Extract the [x, y] coordinate from the center of the cell holding the provided text.  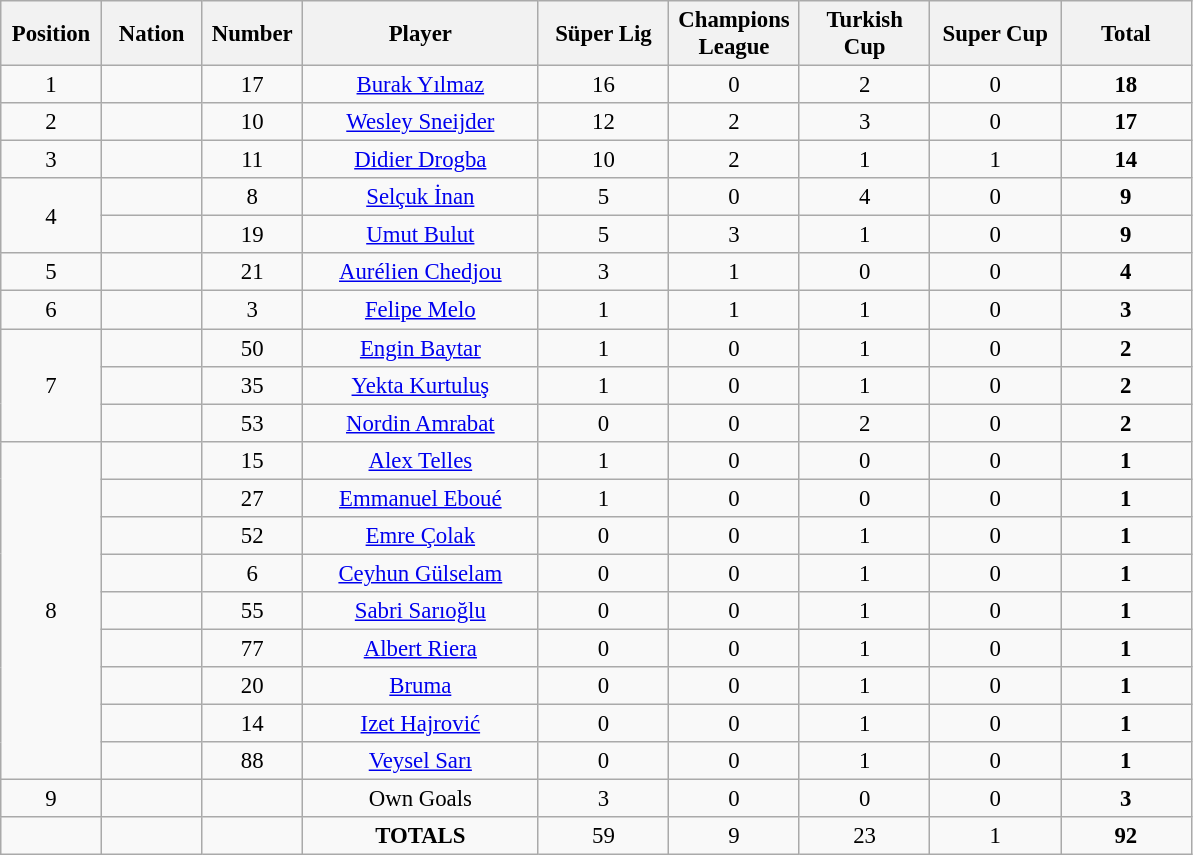
Champions League [734, 34]
Burak Yılmaz [421, 85]
Izet Hajrović [421, 724]
Umut Bulut [421, 235]
Felipe Melo [421, 310]
Engin Baytar [421, 348]
Bruma [421, 686]
Nordin Amrabat [421, 423]
Emmanuel Eboué [421, 498]
Süper Lig [604, 34]
92 [1126, 836]
Position [52, 34]
Total [1126, 34]
Ceyhun Gülselam [421, 573]
19 [252, 235]
7 [52, 386]
Selçuk İnan [421, 197]
53 [252, 423]
Super Cup [996, 34]
Didier Drogba [421, 160]
50 [252, 348]
21 [252, 273]
Nation [152, 34]
52 [252, 536]
18 [1126, 85]
20 [252, 686]
Number [252, 34]
88 [252, 761]
Own Goals [421, 799]
Aurélien Chedjou [421, 273]
Turkish Cup [864, 34]
Albert Riera [421, 648]
59 [604, 836]
27 [252, 498]
16 [604, 85]
Alex Telles [421, 460]
Wesley Sneijder [421, 122]
Veysel Sarı [421, 761]
23 [864, 836]
55 [252, 611]
Player [421, 34]
Sabri Sarıoğlu [421, 611]
77 [252, 648]
11 [252, 160]
12 [604, 122]
Yekta Kurtuluş [421, 385]
15 [252, 460]
35 [252, 385]
Emre Çolak [421, 536]
TOTALS [421, 836]
